Provide the [x, y] coordinate of the cell's center where the given text is located.  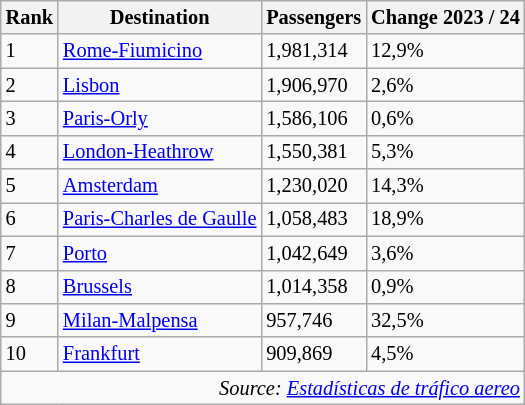
Brussels [160, 287]
10 [30, 354]
Amsterdam [160, 186]
1,586,106 [314, 118]
1,550,381 [314, 152]
1,042,649 [314, 253]
Milan-Malpensa [160, 320]
0,6% [446, 118]
Rank [30, 17]
Frankfurt [160, 354]
7 [30, 253]
12,9% [446, 51]
18,9% [446, 219]
909,869 [314, 354]
1 [30, 51]
1,906,970 [314, 85]
1,230,020 [314, 186]
2 [30, 85]
Passengers [314, 17]
Porto [160, 253]
London-Heathrow [160, 152]
14,3% [446, 186]
3,6% [446, 253]
Paris-Charles de Gaulle [160, 219]
Paris-Orly [160, 118]
Destination [160, 17]
957,746 [314, 320]
5,3% [446, 152]
32,5% [446, 320]
3 [30, 118]
8 [30, 287]
5 [30, 186]
Change 2023 / 24 [446, 17]
4,5% [446, 354]
Lisbon [160, 85]
1,014,358 [314, 287]
2,6% [446, 85]
Rome-Fiumicino [160, 51]
6 [30, 219]
9 [30, 320]
1,058,483 [314, 219]
1,981,314 [314, 51]
0,9% [446, 287]
Source: Estadísticas de tráfico aereo [263, 388]
4 [30, 152]
